Identify which cell holds the provided text, then report its (X, Y) central coordinate. 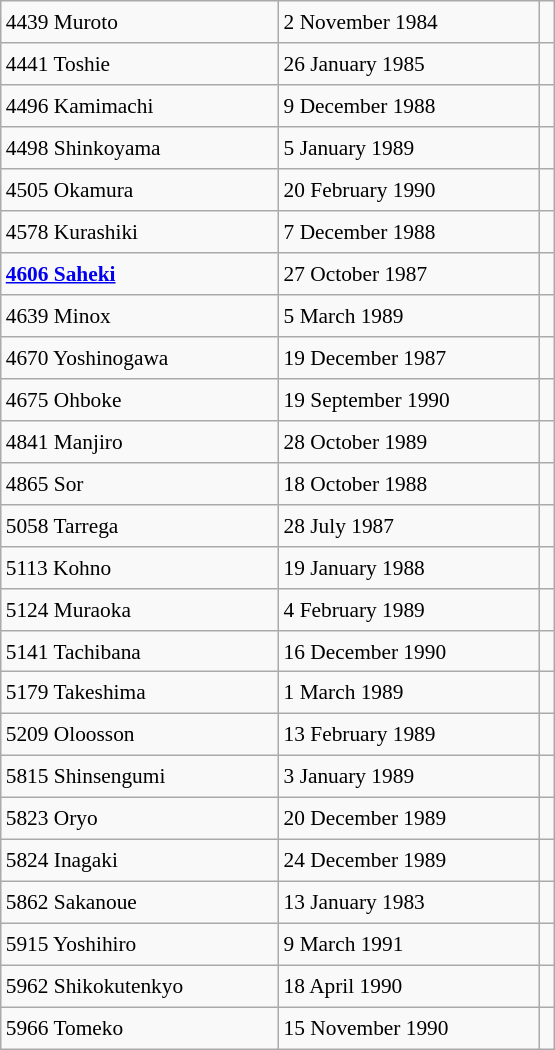
18 April 1990 (410, 986)
19 December 1987 (410, 358)
4841 Manjiro (140, 441)
5124 Muraoka (140, 609)
4865 Sor (140, 483)
2 November 1984 (410, 22)
18 October 1988 (410, 483)
5915 Yoshihiro (140, 945)
26 January 1985 (410, 64)
13 February 1989 (410, 735)
5113 Kohno (140, 567)
16 December 1990 (410, 651)
4496 Kamimachi (140, 106)
4639 Minox (140, 316)
20 February 1990 (410, 190)
7 December 1988 (410, 232)
19 January 1988 (410, 567)
4606 Saheki (140, 274)
4 February 1989 (410, 609)
9 December 1988 (410, 106)
15 November 1990 (410, 1028)
5824 Inagaki (140, 861)
9 March 1991 (410, 945)
5058 Tarrega (140, 525)
24 December 1989 (410, 861)
5815 Shinsengumi (140, 777)
5209 Oloosson (140, 735)
4498 Shinkoyama (140, 148)
28 October 1989 (410, 441)
20 December 1989 (410, 819)
5862 Sakanoue (140, 903)
4675 Ohboke (140, 399)
5179 Takeshima (140, 693)
5823 Oryo (140, 819)
5 January 1989 (410, 148)
13 January 1983 (410, 903)
19 September 1990 (410, 399)
3 January 1989 (410, 777)
1 March 1989 (410, 693)
5966 Tomeko (140, 1028)
5 March 1989 (410, 316)
28 July 1987 (410, 525)
4505 Okamura (140, 190)
4578 Kurashiki (140, 232)
4441 Toshie (140, 64)
5141 Tachibana (140, 651)
5962 Shikokutenkyo (140, 986)
4439 Muroto (140, 22)
4670 Yoshinogawa (140, 358)
27 October 1987 (410, 274)
